Extract the (x, y) coordinate from the center of the cell holding the provided text.  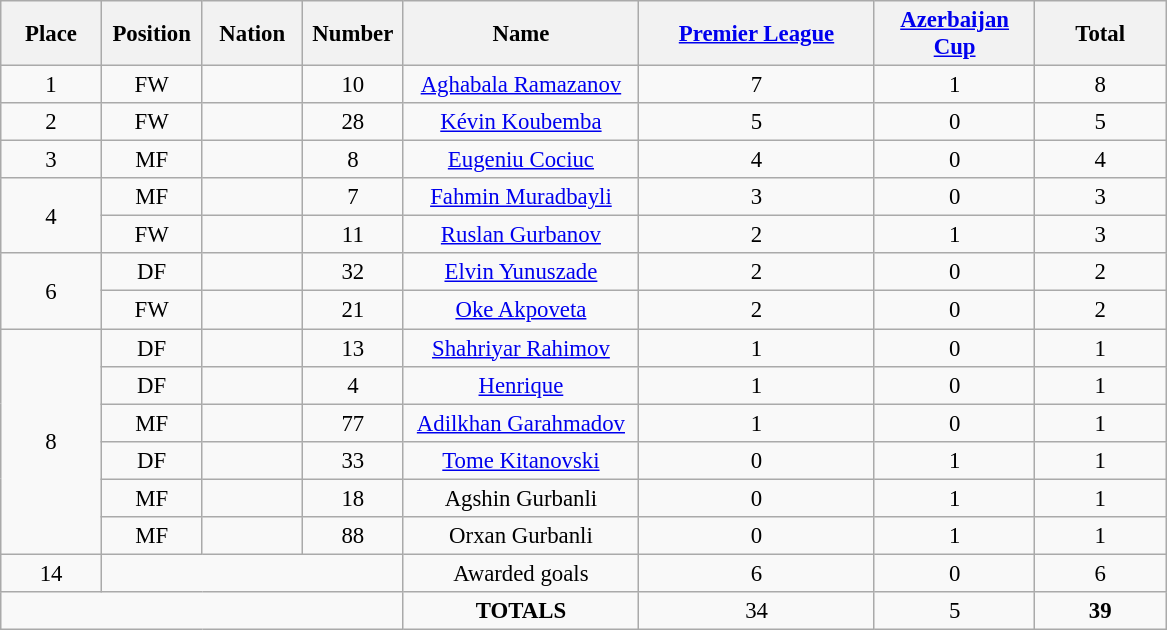
13 (354, 348)
Kévin Koubemba (521, 122)
Place (52, 34)
Position (152, 34)
Orxan Gurbanli (521, 536)
Henrique (521, 385)
Azerbaijan Cup (954, 34)
33 (354, 460)
14 (52, 573)
77 (354, 423)
Number (354, 34)
Oke Akpoveta (521, 310)
Eugeniu Cociuc (521, 160)
11 (354, 235)
Aghabala Ramazanov (521, 85)
39 (1100, 611)
Fahmin Muradbayli (521, 197)
Adilkhan Garahmadov (521, 423)
21 (354, 310)
88 (354, 536)
Elvin Yunuszade (521, 273)
Ruslan Gurbanov (521, 235)
Premier League (757, 34)
Nation (252, 34)
34 (757, 611)
32 (354, 273)
Name (521, 34)
Tome Kitanovski (521, 460)
Shahriyar Rahimov (521, 348)
Agshin Gurbanli (521, 498)
28 (354, 122)
Awarded goals (521, 573)
TOTALS (521, 611)
Total (1100, 34)
18 (354, 498)
10 (354, 85)
